Extract the [x, y] coordinate from the center of the cell holding the provided text.  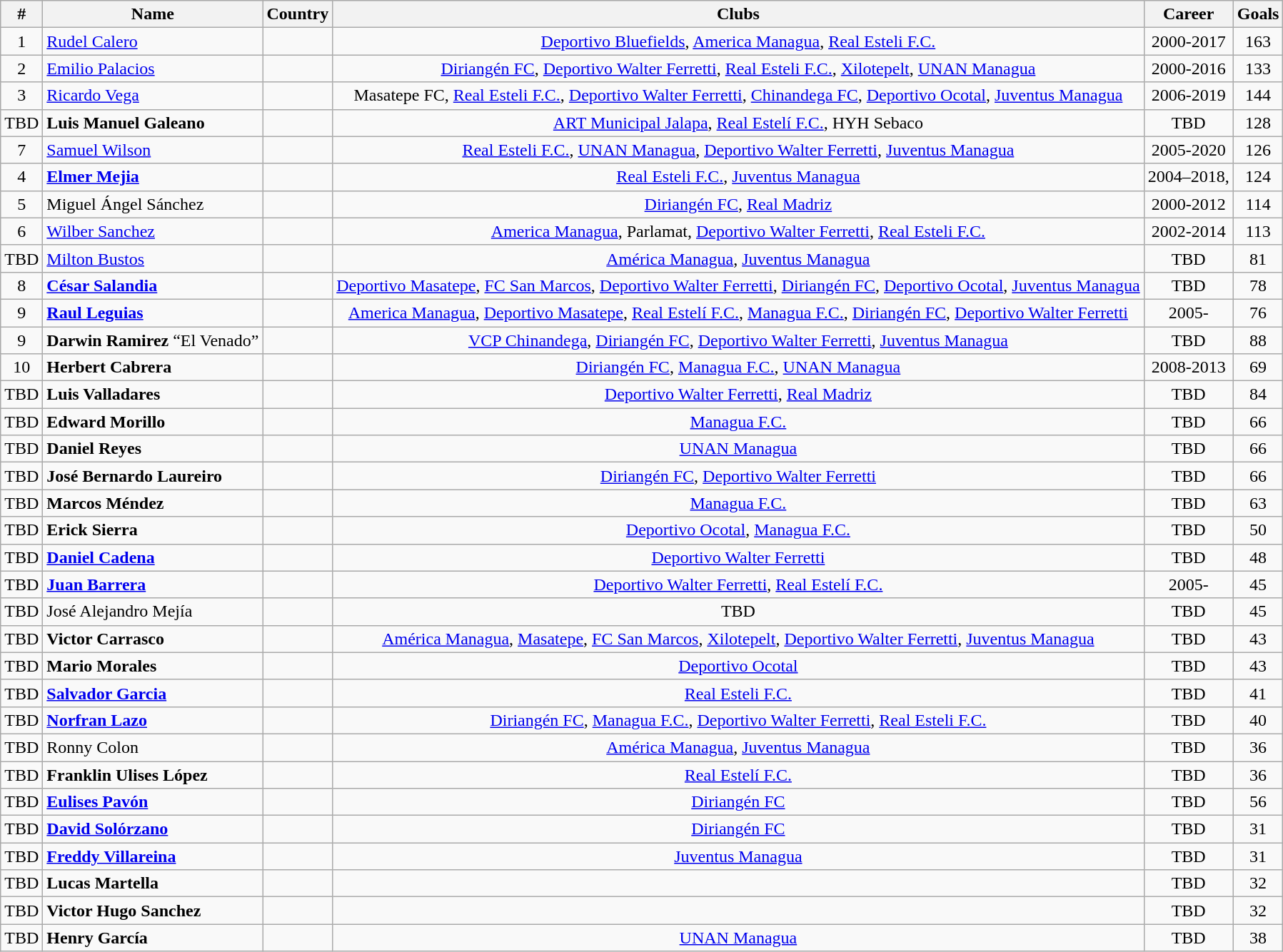
Name [153, 14]
Miguel Ángel Sánchez [153, 204]
81 [1258, 258]
Diriangén FC, Deportivo Walter Ferretti [738, 476]
America Managua, Parlamat, Deportivo Walter Ferretti, Real Esteli F.C. [738, 231]
Darwin Ramirez “El Venado” [153, 340]
César Salandia [153, 285]
David Solórzano [153, 829]
Juventus Managua [738, 856]
2000-2016 [1188, 69]
5 [21, 204]
2008-2013 [1188, 368]
48 [1258, 557]
40 [1258, 720]
# [21, 14]
Diriangén FC, Deportivo Walter Ferretti, Real Esteli F.C., Xilotepelt, UNAN Managua [738, 69]
76 [1258, 313]
1 [21, 41]
José Alejandro Mejía [153, 612]
2002-2014 [1188, 231]
America Managua, Deportivo Masatepe, Real Estelí F.C., Managua F.C., Diriangén FC, Deportivo Walter Ferretti [738, 313]
Deportivo Ocotal, Managua F.C. [738, 530]
Emilio Palacios [153, 69]
2004–2018, [1188, 177]
Diriangén FC, Real Madriz [738, 204]
Lucas Martella [153, 883]
Juan Barrera [153, 584]
Diriangén FC, Managua F.C., UNAN Managua [738, 368]
Clubs [738, 14]
Salvador Garcia [153, 693]
Franklin Ulises López [153, 774]
América Managua, Masatepe, FC San Marcos, Xilotepelt, Deportivo Walter Ferretti, Juventus Managua [738, 639]
2006-2019 [1188, 96]
8 [21, 285]
114 [1258, 204]
4 [21, 177]
Luis Manuel Galeano [153, 123]
ART Municipal Jalapa, Real Estelí F.C., HYH Sebaco [738, 123]
Deportivo Ocotal [738, 666]
Ronny Colon [153, 747]
Real Esteli F.C. [738, 693]
Daniel Cadena [153, 557]
Goals [1258, 14]
Deportivo Walter Ferretti, Real Madriz [738, 395]
Rudel Calero [153, 41]
3 [21, 96]
VCP Chinandega, Diriangén FC, Deportivo Walter Ferretti, Juventus Managua [738, 340]
69 [1258, 368]
128 [1258, 123]
133 [1258, 69]
163 [1258, 41]
Victor Carrasco [153, 639]
Ricardo Vega [153, 96]
Wilber Sanchez [153, 231]
Henry García [153, 938]
10 [21, 368]
38 [1258, 938]
41 [1258, 693]
Real Estelí F.C. [738, 774]
113 [1258, 231]
56 [1258, 802]
Victor Hugo Sanchez [153, 911]
Eulises Pavón [153, 802]
Diriangén FC, Managua F.C., Deportivo Walter Ferretti, Real Esteli F.C. [738, 720]
2005-2020 [1188, 150]
Deportivo Walter Ferretti [738, 557]
Raul Leguias [153, 313]
78 [1258, 285]
Country [298, 14]
Luis Valladares [153, 395]
84 [1258, 395]
7 [21, 150]
144 [1258, 96]
63 [1258, 503]
Real Esteli F.C., UNAN Managua, Deportivo Walter Ferretti, Juventus Managua [738, 150]
Milton Bustos [153, 258]
Marcos Méndez [153, 503]
Norfran Lazo [153, 720]
Deportivo Bluefields, America Managua, Real Esteli F.C. [738, 41]
126 [1258, 150]
124 [1258, 177]
2 [21, 69]
88 [1258, 340]
José Bernardo Laureiro [153, 476]
Daniel Reyes [153, 449]
2000-2017 [1188, 41]
Elmer Mejia [153, 177]
Deportivo Walter Ferretti, Real Estelí F.C. [738, 584]
Deportivo Masatepe, FC San Marcos, Deportivo Walter Ferretti, Diriangén FC, Deportivo Ocotal, Juventus Managua [738, 285]
Samuel Wilson [153, 150]
Career [1188, 14]
50 [1258, 530]
Mario Morales [153, 666]
6 [21, 231]
Erick Sierra [153, 530]
Herbert Cabrera [153, 368]
Edward Morillo [153, 422]
2000-2012 [1188, 204]
Real Esteli F.C., Juventus Managua [738, 177]
Freddy Villareina [153, 856]
Masatepe FC, Real Esteli F.C., Deportivo Walter Ferretti, Chinandega FC, Deportivo Ocotal, Juventus Managua [738, 96]
